Find where the given text appears and provide that cell's center as (x, y) coordinate. 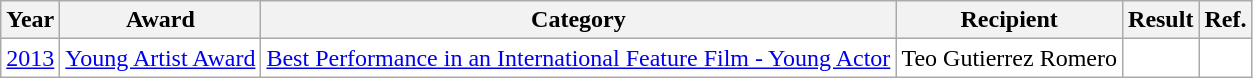
Year (30, 20)
Ref. (1226, 20)
Recipient (1010, 20)
Category (578, 20)
Best Performance in an International Feature Film - Young Actor (578, 58)
2013 (30, 58)
Teo Gutierrez Romero (1010, 58)
Result (1161, 20)
Award (160, 20)
Young Artist Award (160, 58)
